Return the (x, y) coordinate for the center point of the cell that contains the specified text.  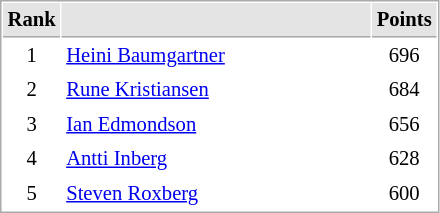
Rune Kristiansen (216, 90)
Heini Baumgartner (216, 56)
600 (404, 194)
2 (32, 90)
Points (404, 20)
684 (404, 90)
5 (32, 194)
Rank (32, 20)
656 (404, 124)
628 (404, 158)
3 (32, 124)
Ian Edmondson (216, 124)
Antti Inberg (216, 158)
4 (32, 158)
696 (404, 56)
1 (32, 56)
Steven Roxberg (216, 194)
